Locate the cell with the specified text and output its (X, Y) center coordinate. 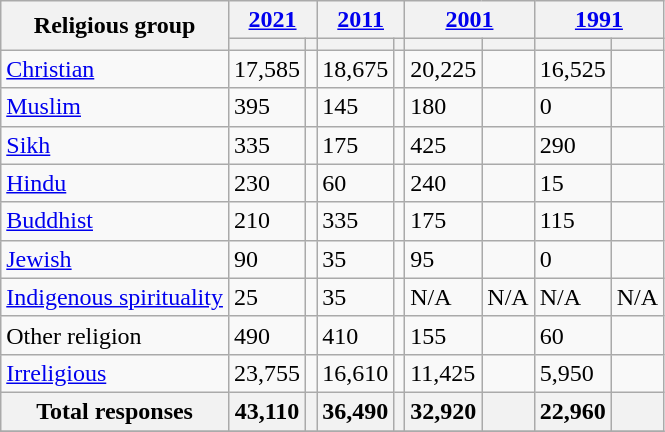
18,675 (356, 69)
43,110 (266, 411)
290 (572, 145)
25 (266, 297)
230 (266, 183)
395 (266, 107)
145 (356, 107)
36,490 (356, 411)
5,950 (572, 373)
115 (572, 221)
23,755 (266, 373)
Total responses (115, 411)
16,525 (572, 69)
Religious group (115, 26)
210 (266, 221)
Jewish (115, 259)
410 (356, 335)
Hindu (115, 183)
2021 (272, 20)
90 (266, 259)
180 (444, 107)
240 (444, 183)
11,425 (444, 373)
2001 (470, 20)
Muslim (115, 107)
1991 (598, 20)
17,585 (266, 69)
15 (572, 183)
Indigenous spirituality (115, 297)
Sikh (115, 145)
Christian (115, 69)
Irreligious (115, 373)
Buddhist (115, 221)
16,610 (356, 373)
20,225 (444, 69)
95 (444, 259)
155 (444, 335)
32,920 (444, 411)
Other religion (115, 335)
22,960 (572, 411)
425 (444, 145)
490 (266, 335)
2011 (361, 20)
